Scan for the cell matching the given text and deliver its [X, Y] coordinate at center. 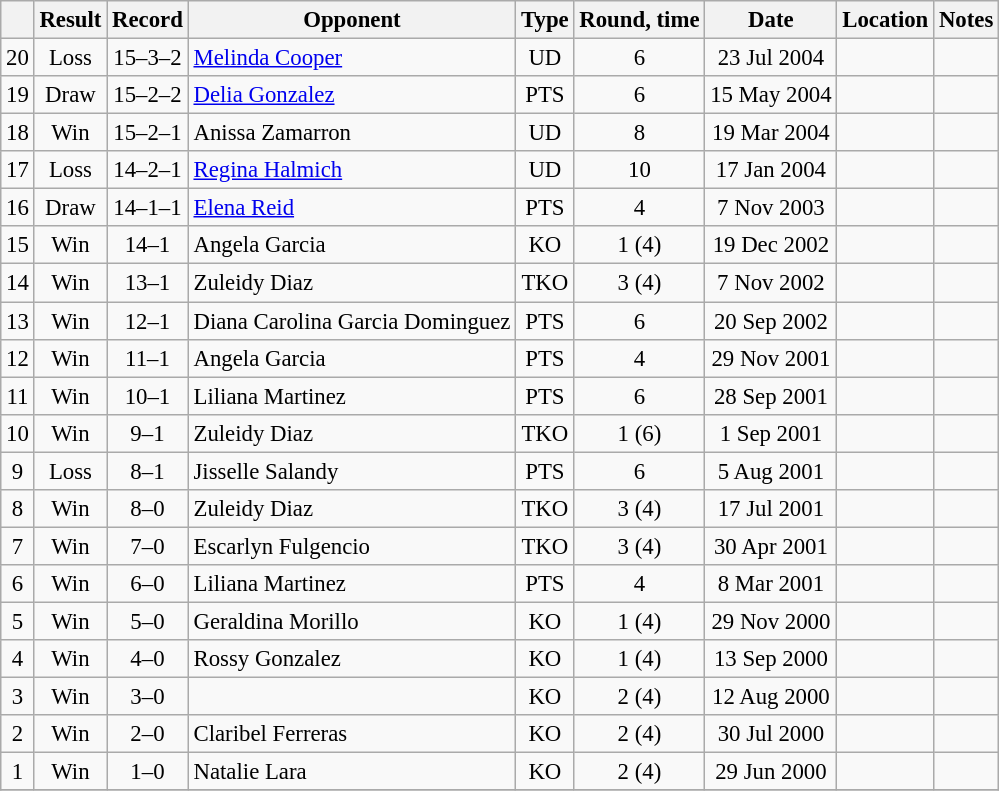
9 [18, 471]
14 [18, 283]
6–0 [148, 584]
1 Sep 2001 [771, 433]
Claribel Ferreras [352, 734]
29 Nov 2001 [771, 358]
5 [18, 621]
11–1 [148, 358]
15–2–1 [148, 133]
Date [771, 20]
3–0 [148, 697]
Escarlyn Fulgencio [352, 546]
5–0 [148, 621]
23 Jul 2004 [771, 58]
Round, time [640, 20]
7 Nov 2002 [771, 283]
13 [18, 321]
Record [148, 20]
29 Nov 2000 [771, 621]
2 [18, 734]
12–1 [148, 321]
Rossy Gonzalez [352, 659]
Delia Gonzalez [352, 95]
Diana Carolina Garcia Dominguez [352, 321]
Notes [966, 20]
15 May 2004 [771, 95]
15–3–2 [148, 58]
7 [18, 546]
29 Jun 2000 [771, 772]
14–2–1 [148, 170]
Natalie Lara [352, 772]
17 Jan 2004 [771, 170]
18 [18, 133]
7 Nov 2003 [771, 208]
Anissa Zamarron [352, 133]
20 [18, 58]
3 [18, 697]
20 Sep 2002 [771, 321]
8–0 [148, 509]
16 [18, 208]
Location [886, 20]
Melinda Cooper [352, 58]
7–0 [148, 546]
10–1 [148, 396]
13 Sep 2000 [771, 659]
2–0 [148, 734]
Regina Halmich [352, 170]
Opponent [352, 20]
17 Jul 2001 [771, 509]
12 Aug 2000 [771, 697]
11 [18, 396]
8 Mar 2001 [771, 584]
14–1 [148, 245]
Geraldina Morillo [352, 621]
8–1 [148, 471]
14–1–1 [148, 208]
9–1 [148, 433]
19 Dec 2002 [771, 245]
1–0 [148, 772]
30 Apr 2001 [771, 546]
15–2–2 [148, 95]
Jisselle Salandy [352, 471]
Result [70, 20]
Type [545, 20]
19 [18, 95]
17 [18, 170]
13–1 [148, 283]
Elena Reid [352, 208]
15 [18, 245]
5 Aug 2001 [771, 471]
12 [18, 358]
4–0 [148, 659]
19 Mar 2004 [771, 133]
1 [18, 772]
28 Sep 2001 [771, 396]
30 Jul 2000 [771, 734]
1 (6) [640, 433]
